Detect which cell encompasses the target text, then output its [x, y] center coordinate. 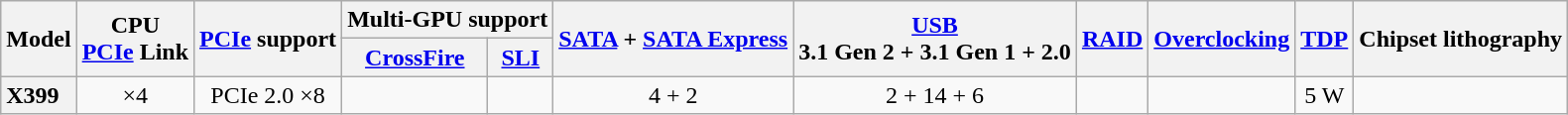
PCIe support [268, 39]
USB3.1 Gen 2 + 3.1 Gen 1 + 2.0 [935, 39]
PCIe 2.0 ×8 [268, 95]
Model [39, 39]
Multi-GPU support [448, 20]
Overclocking [1222, 39]
CrossFire [415, 57]
CPUPCIe Link [135, 39]
X399 [39, 95]
SLI [521, 57]
4 + 2 [673, 95]
×4 [135, 95]
5 W [1325, 95]
2 + 14 + 6 [935, 95]
RAID [1112, 39]
TDP [1325, 39]
SATA + SATA Express [673, 39]
Chipset lithography [1461, 39]
